Determine the (X, Y) coordinate at the center of the cell enclosing the given text.  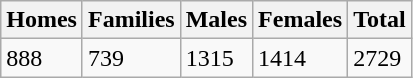
739 (131, 58)
Males (216, 20)
Total (380, 20)
Families (131, 20)
1315 (216, 58)
1414 (300, 58)
Homes (42, 20)
Females (300, 20)
2729 (380, 58)
888 (42, 58)
